For the text-containing cell, return its midpoint in [X, Y] coordinate format. 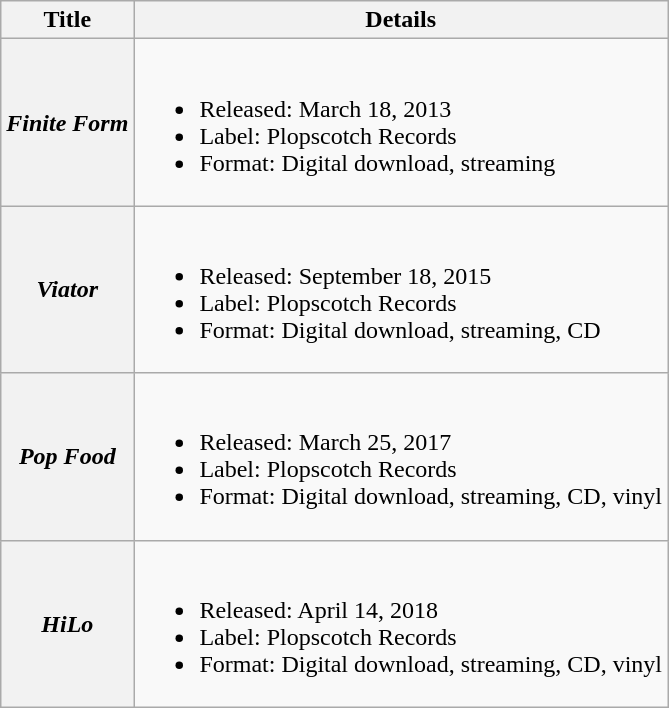
Released: April 14, 2018Label: Plopscotch RecordsFormat: Digital download, streaming, CD, vinyl [401, 624]
Pop Food [68, 456]
Title [68, 20]
Details [401, 20]
Released: March 25, 2017Label: Plopscotch RecordsFormat: Digital download, streaming, CD, vinyl [401, 456]
Viator [68, 290]
Released: March 18, 2013Label: Plopscotch RecordsFormat: Digital download, streaming [401, 122]
Finite Form [68, 122]
HiLo [68, 624]
Released: September 18, 2015Label: Plopscotch RecordsFormat: Digital download, streaming, CD [401, 290]
